Determine the [x, y] coordinate at the center of the cell enclosing the given text.  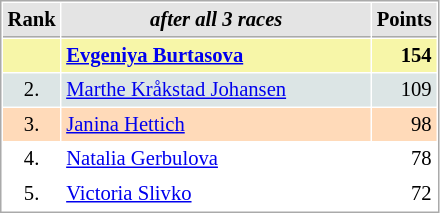
98 [404, 124]
109 [404, 90]
Janina Hettich [216, 124]
Evgeniya Burtasova [216, 56]
Victoria Slivko [216, 194]
after all 3 races [216, 20]
2. [32, 90]
4. [32, 158]
78 [404, 158]
Points [404, 20]
5. [32, 194]
Natalia Gerbulova [216, 158]
3. [32, 124]
Marthe Kråkstad Johansen [216, 90]
Rank [32, 20]
72 [404, 194]
154 [404, 56]
